For the text-containing cell, return its midpoint in (x, y) coordinate format. 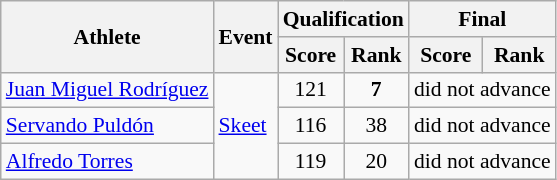
Servando Puldón (108, 126)
Skeet (246, 126)
38 (376, 126)
7 (376, 90)
Alfredo Torres (108, 162)
Final (482, 19)
20 (376, 162)
Qualification (344, 19)
119 (311, 162)
Athlete (108, 36)
Event (246, 36)
116 (311, 126)
Juan Miguel Rodríguez (108, 90)
121 (311, 90)
